Scan for the cell matching the given text and deliver its [x, y] coordinate at center. 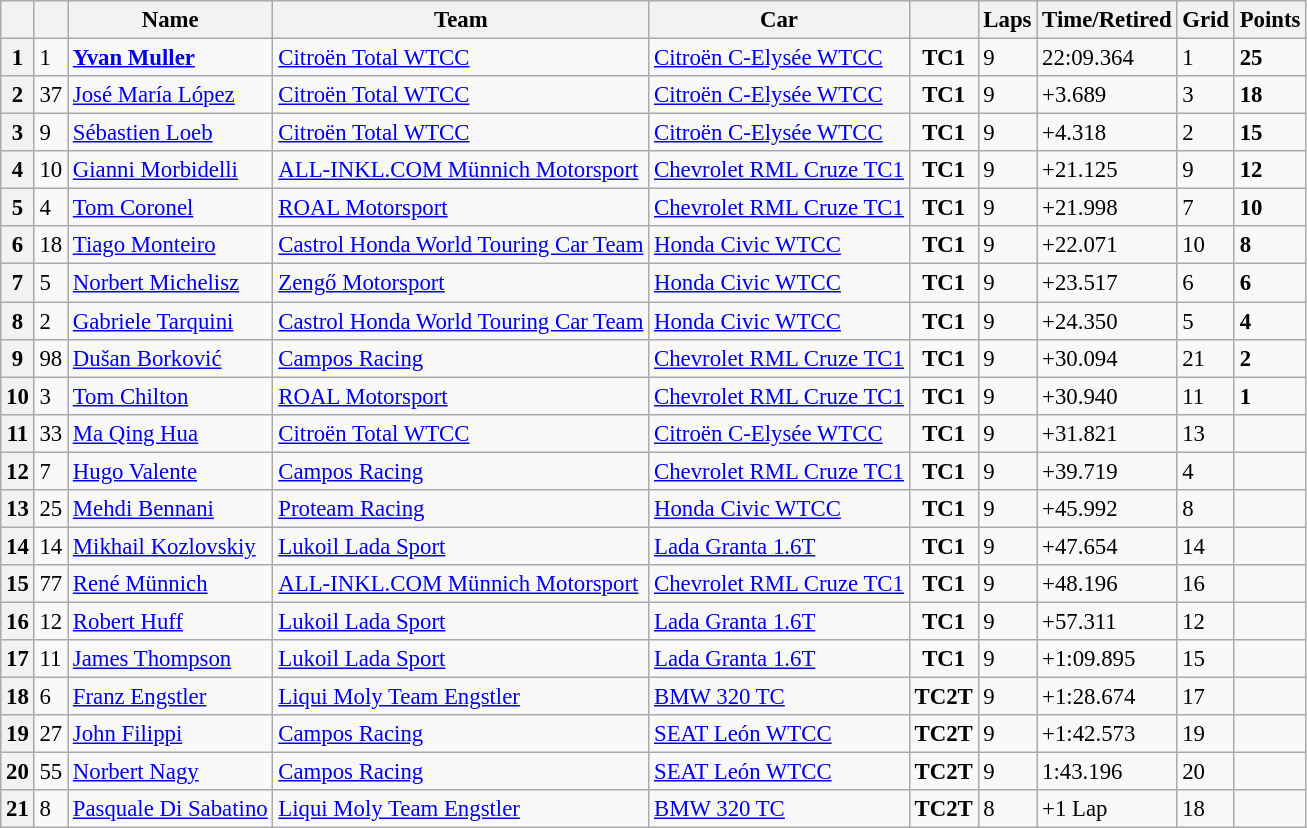
37 [50, 95]
+24.350 [1107, 321]
Mehdi Bennani [170, 509]
Team [461, 20]
+4.318 [1107, 133]
Points [1270, 20]
77 [50, 584]
José María López [170, 95]
Mikhail Kozlovskiy [170, 546]
+1:42.573 [1107, 734]
Pasquale Di Sabatino [170, 809]
+1:28.674 [1107, 697]
+57.311 [1107, 621]
Proteam Racing [461, 509]
33 [50, 433]
Time/Retired [1107, 20]
Tom Chilton [170, 396]
Sébastien Loeb [170, 133]
+21.125 [1107, 170]
Name [170, 20]
Franz Engstler [170, 697]
Norbert Michelisz [170, 283]
Tom Coronel [170, 208]
27 [50, 734]
22:09.364 [1107, 58]
Ma Qing Hua [170, 433]
+30.094 [1107, 358]
+1 Lap [1107, 809]
Zengő Motorsport [461, 283]
+23.517 [1107, 283]
Tiago Monteiro [170, 245]
1:43.196 [1107, 772]
Gabriele Tarquini [170, 321]
+1:09.895 [1107, 659]
John Filippi [170, 734]
Gianni Morbidelli [170, 170]
+45.992 [1107, 509]
+47.654 [1107, 546]
René Münnich [170, 584]
Yvan Muller [170, 58]
+31.821 [1107, 433]
James Thompson [170, 659]
Norbert Nagy [170, 772]
Hugo Valente [170, 471]
Grid [1206, 20]
Laps [1008, 20]
Dušan Borković [170, 358]
98 [50, 358]
+39.719 [1107, 471]
+3.689 [1107, 95]
+22.071 [1107, 245]
Car [780, 20]
55 [50, 772]
+21.998 [1107, 208]
+48.196 [1107, 584]
Robert Huff [170, 621]
+30.940 [1107, 396]
